For the text-containing cell, return its midpoint in (X, Y) coordinate format. 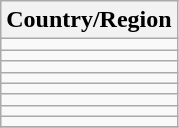
Country/Region (89, 20)
